From the cell containing the given text, extract its center point as [X, Y] coordinate. 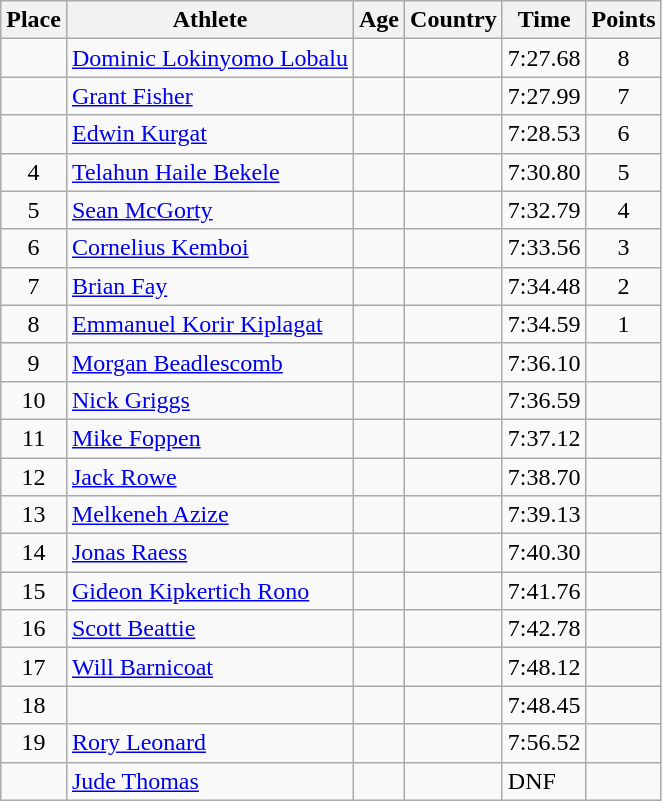
Points [624, 20]
7:34.59 [544, 324]
7:34.48 [544, 286]
1 [624, 324]
9 [34, 362]
15 [34, 591]
18 [34, 705]
Morgan Beadlescomb [210, 362]
Brian Fay [210, 286]
2 [624, 286]
Country [454, 20]
7:40.30 [544, 553]
Dominic Lokinyomo Lobalu [210, 58]
7:48.45 [544, 705]
Mike Foppen [210, 438]
Jack Rowe [210, 477]
17 [34, 667]
Will Barnicoat [210, 667]
7:56.52 [544, 743]
Sean McGorty [210, 210]
16 [34, 629]
7:38.70 [544, 477]
Scott Beattie [210, 629]
Jude Thomas [210, 781]
DNF [544, 781]
Athlete [210, 20]
7:30.80 [544, 172]
7:36.59 [544, 400]
Rory Leonard [210, 743]
Emmanuel Korir Kiplagat [210, 324]
Age [378, 20]
10 [34, 400]
7:27.68 [544, 58]
Place [34, 20]
7:48.12 [544, 667]
7:28.53 [544, 134]
7:36.10 [544, 362]
14 [34, 553]
13 [34, 515]
Telahun Haile Bekele [210, 172]
Edwin Kurgat [210, 134]
19 [34, 743]
Jonas Raess [210, 553]
7:32.79 [544, 210]
Time [544, 20]
Cornelius Kemboi [210, 248]
11 [34, 438]
12 [34, 477]
3 [624, 248]
Melkeneh Azize [210, 515]
Gideon Kipkertich Rono [210, 591]
Grant Fisher [210, 96]
7:27.99 [544, 96]
7:42.78 [544, 629]
7:39.13 [544, 515]
7:41.76 [544, 591]
7:33.56 [544, 248]
7:37.12 [544, 438]
Nick Griggs [210, 400]
